Locate the cell with the specified text and output its [X, Y] center coordinate. 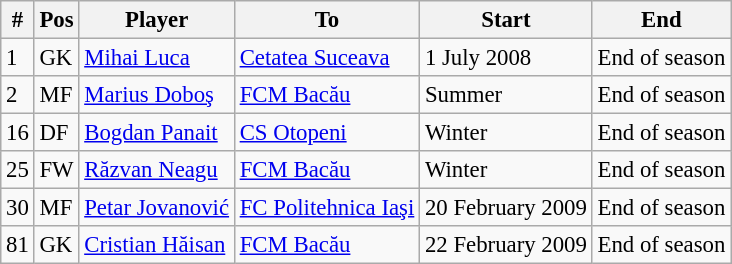
CS Otopeni [326, 133]
Răzvan Neagu [156, 170]
81 [18, 245]
Bogdan Panait [156, 133]
Cetatea Suceava [326, 58]
Cristian Hăisan [156, 245]
Marius Doboş [156, 95]
To [326, 20]
2 [18, 95]
1 July 2008 [506, 58]
Start [506, 20]
Mihai Luca [156, 58]
# [18, 20]
1 [18, 58]
FW [56, 170]
FC Politehnica Iaşi [326, 208]
25 [18, 170]
Summer [506, 95]
22 February 2009 [506, 245]
DF [56, 133]
Player [156, 20]
20 February 2009 [506, 208]
Pos [56, 20]
Petar Jovanović [156, 208]
End [661, 20]
30 [18, 208]
16 [18, 133]
